Output the [X, Y] coordinate of the center of the cell containing the given text.  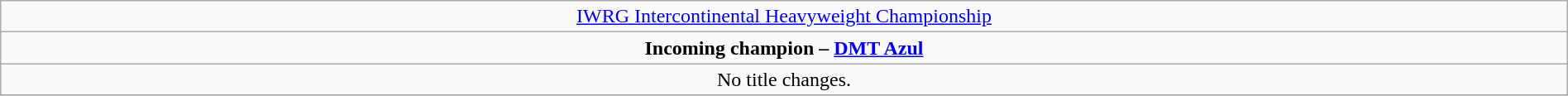
IWRG Intercontinental Heavyweight Championship [784, 17]
No title changes. [784, 79]
Incoming champion – DMT Azul [784, 48]
